Provide the [X, Y] coordinate of the cell's center where the given text is located.  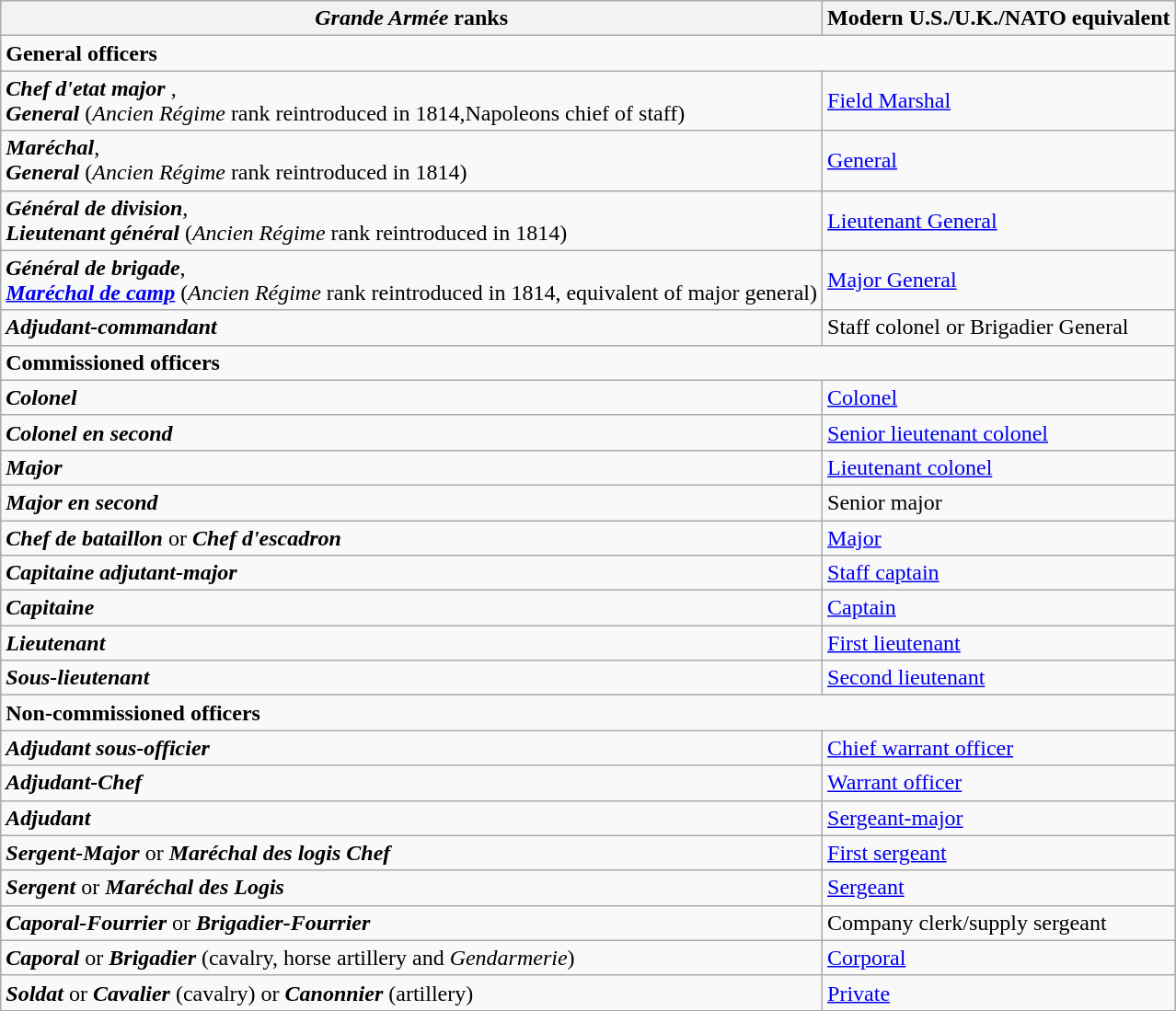
Colonel en second [412, 432]
Field Marshal [999, 101]
Sous-lieutenant [412, 678]
Général de brigade,Maréchal de camp (Ancien Régime rank reintroduced in 1814, equivalent of major general) [412, 280]
Adjudant [412, 818]
Capitaine [412, 608]
Adjudant sous-officier [412, 748]
Caporal-Fourrier or Brigadier-Fourrier [412, 923]
Soldat or Cavalier (cavalry) or Canonnier (artillery) [412, 993]
Capitaine adjutant-major [412, 573]
General [999, 160]
First sergeant [999, 853]
Commissioned officers [588, 362]
Lieutenant [412, 643]
Senior lieutenant colonel [999, 432]
First lieutenant [999, 643]
Staff colonel or Brigadier General [999, 327]
Adjudant-Chef [412, 783]
Général de division,Lieutenant général (Ancien Régime rank reintroduced in 1814) [412, 221]
Chef de bataillon or Chef d'escadron [412, 538]
Staff captain [999, 573]
Captain [999, 608]
Senior major [999, 502]
Sergeant-major [999, 818]
Lieutenant General [999, 221]
Grande Armée ranks [412, 18]
Warrant officer [999, 783]
Company clerk/supply sergeant [999, 923]
Corporal [999, 958]
Maréchal,General (Ancien Régime rank reintroduced in 1814) [412, 160]
Chief warrant officer [999, 748]
General officers [588, 53]
Adjudant-commandant [412, 327]
Second lieutenant [999, 678]
Major en second [412, 502]
Caporal or Brigadier (cavalry, horse artillery and Gendarmerie) [412, 958]
Sergeant [999, 888]
Modern U.S./U.K./NATO equivalent [999, 18]
Major General [999, 280]
Sergent-Major or Maréchal des logis Chef [412, 853]
Lieutenant colonel [999, 467]
Non-commissioned officers [588, 713]
Private [999, 993]
Chef d'etat major ,General (Ancien Régime rank reintroduced in 1814,Napoleons chief of staff) [412, 101]
Sergent or Maréchal des Logis [412, 888]
